Search for the cell housing the specified text and yield its [x, y] center coordinate. 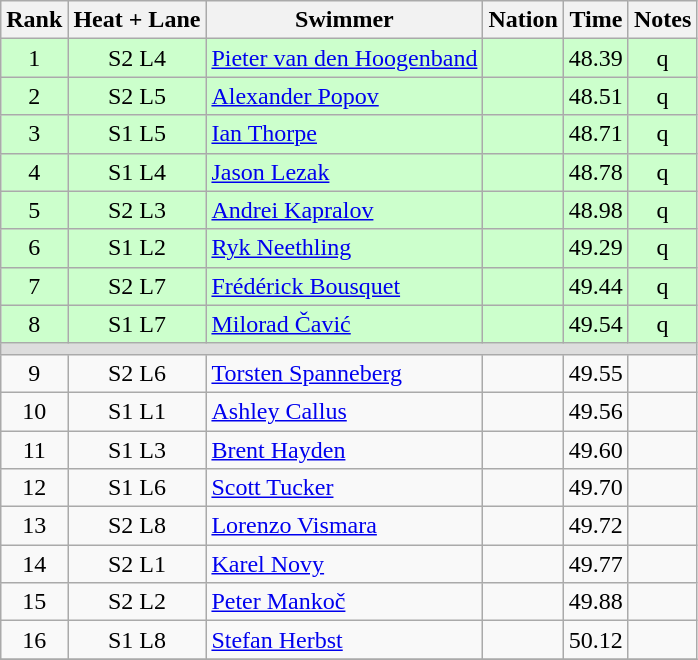
49.55 [596, 373]
Scott Tucker [344, 488]
Brent Hayden [344, 449]
50.12 [596, 640]
Alexander Popov [344, 96]
Rank [34, 20]
49.88 [596, 602]
49.44 [596, 286]
S2 L3 [137, 210]
Swimmer [344, 20]
Lorenzo Vismara [344, 526]
S1 L3 [137, 449]
S1 L2 [137, 248]
48.98 [596, 210]
S1 L8 [137, 640]
14 [34, 564]
9 [34, 373]
Ian Thorpe [344, 134]
2 [34, 96]
Torsten Spanneberg [344, 373]
11 [34, 449]
4 [34, 172]
Peter Mankoč [344, 602]
S1 L1 [137, 411]
S1 L6 [137, 488]
10 [34, 411]
16 [34, 640]
8 [34, 324]
Frédérick Bousquet [344, 286]
S2 L8 [137, 526]
49.77 [596, 564]
Ryk Neethling [344, 248]
S2 L6 [137, 373]
48.39 [596, 58]
S2 L1 [137, 564]
7 [34, 286]
Pieter van den Hoogenband [344, 58]
49.60 [596, 449]
S1 L4 [137, 172]
S1 L5 [137, 134]
Ashley Callus [344, 411]
Heat + Lane [137, 20]
Notes [662, 20]
Nation [523, 20]
48.71 [596, 134]
6 [34, 248]
S2 L5 [137, 96]
49.29 [596, 248]
13 [34, 526]
48.51 [596, 96]
49.56 [596, 411]
3 [34, 134]
Milorad Čavić [344, 324]
12 [34, 488]
49.54 [596, 324]
1 [34, 58]
S2 L4 [137, 58]
Jason Lezak [344, 172]
Andrei Kapralov [344, 210]
48.78 [596, 172]
Karel Novy [344, 564]
Time [596, 20]
S2 L2 [137, 602]
S2 L7 [137, 286]
49.70 [596, 488]
Stefan Herbst [344, 640]
49.72 [596, 526]
5 [34, 210]
S1 L7 [137, 324]
15 [34, 602]
